Return [x, y] of the center of cell containing provided text 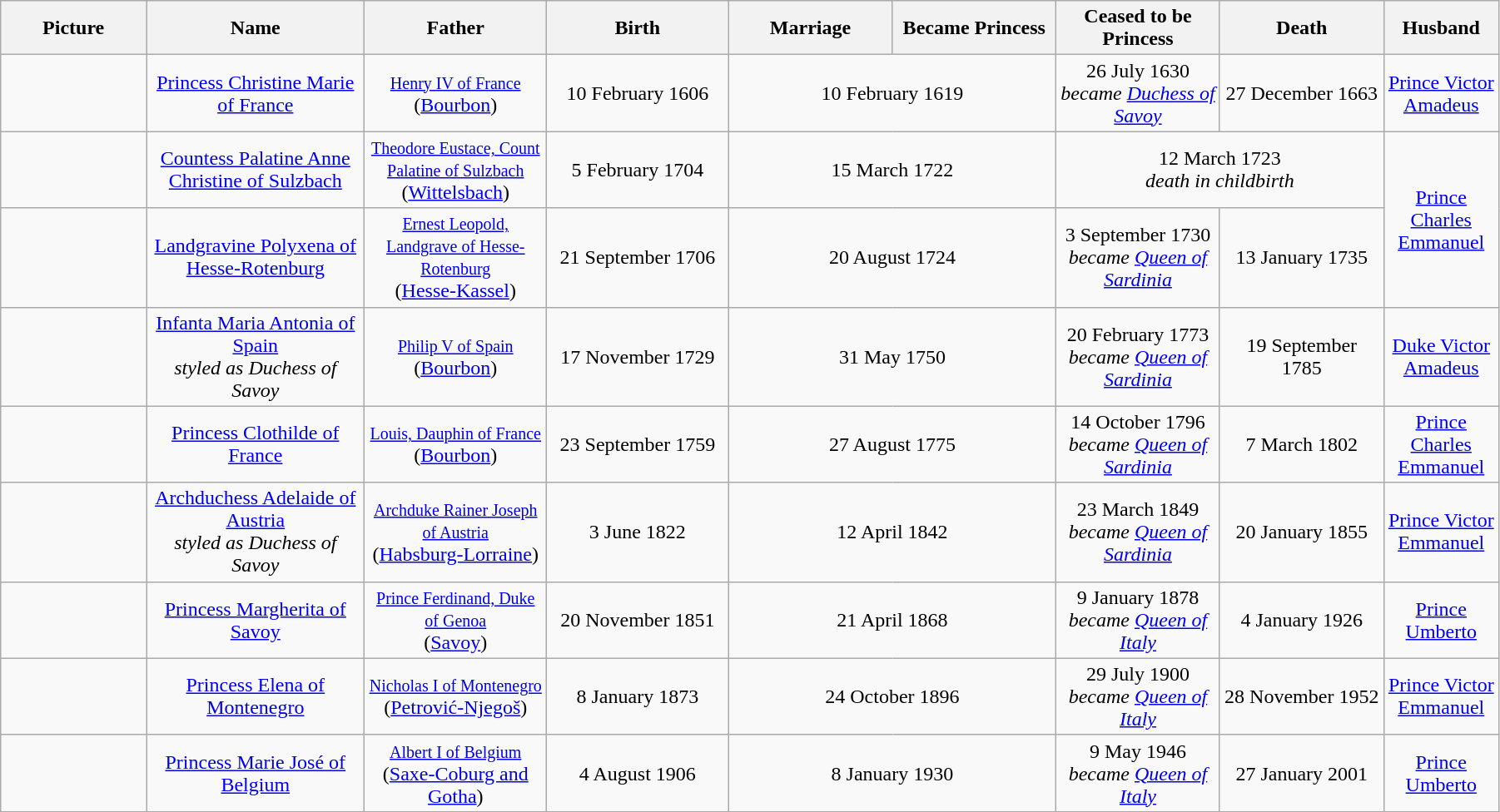
9 May 1946became Queen of Italy [1139, 773]
Ernest Leopold, Landgrave of Hesse-Rotenburg (Hesse-Kassel) [456, 258]
Nicholas I of Montenegro (Petrović-Njegoš) [456, 696]
3 June 1822 [638, 532]
20 August 1724 [892, 258]
Henry IV of France (Bourbon) [456, 93]
31 May 1750 [892, 356]
23 March 1849became Queen of Sardinia [1139, 532]
5 February 1704 [638, 170]
7 March 1802 [1302, 444]
27 January 2001 [1302, 773]
21 September 1706 [638, 258]
14 October 1796became Queen of Sardinia [1139, 444]
12 April 1842 [892, 532]
10 February 1606 [638, 93]
19 September 1785 [1302, 356]
26 July 1630became Duchess of Savoy [1139, 93]
Picture [73, 28]
12 March 1723death in childbirth [1220, 170]
8 January 1930 [892, 773]
8 January 1873 [638, 696]
Theodore Eustace, Count Palatine of Sulzbach (Wittelsbach) [456, 170]
Duke Victor Amadeus [1441, 356]
Philip V of Spain (Bourbon) [456, 356]
20 February 1773became Queen of Sardinia [1139, 356]
Princess Clothilde of France [256, 444]
15 March 1722 [892, 170]
Archduke Rainer Joseph of Austria (Habsburg-Lorraine) [456, 532]
Albert I of Belgium (Saxe-Coburg and Gotha) [456, 773]
17 November 1729 [638, 356]
27 August 1775 [892, 444]
Father [456, 28]
20 November 1851 [638, 620]
28 November 1952 [1302, 696]
Princess Margherita of Savoy [256, 620]
Birth [638, 28]
Archduchess Adelaide of Austriastyled as Duchess of Savoy [256, 532]
Princess Christine Marie of France [256, 93]
Landgravine Polyxena of Hesse-Rotenburg [256, 258]
3 September 1730became Queen of Sardinia [1139, 258]
Became Princess [974, 28]
4 August 1906 [638, 773]
Name [256, 28]
24 October 1896 [892, 696]
Louis, Dauphin of France (Bourbon) [456, 444]
27 December 1663 [1302, 93]
9 January 1878became Queen of Italy [1139, 620]
Ceased to be Princess [1139, 28]
21 April 1868 [892, 620]
Husband [1441, 28]
Infanta Maria Antonia of Spainstyled as Duchess of Savoy [256, 356]
29 July 1900became Queen of Italy [1139, 696]
Marriage [811, 28]
Princess Elena of Montenegro [256, 696]
Death [1302, 28]
13 January 1735 [1302, 258]
Prince Ferdinand, Duke of Genoa (Savoy) [456, 620]
Princess Marie José of Belgium [256, 773]
20 January 1855 [1302, 532]
4 January 1926 [1302, 620]
23 September 1759 [638, 444]
Prince Victor Amadeus [1441, 93]
10 February 1619 [892, 93]
Countess Palatine Anne Christine of Sulzbach [256, 170]
